Return the [x, y] coordinate for the center point of the cell that contains the specified text.  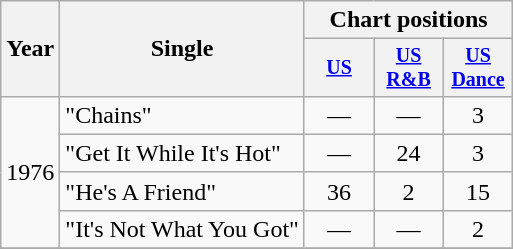
"Chains" [182, 115]
15 [478, 191]
US [338, 68]
36 [338, 191]
Single [182, 49]
USDance [478, 68]
"Get It While It's Hot" [182, 153]
Chart positions [408, 20]
Year [30, 49]
24 [408, 153]
"It's Not What You Got" [182, 229]
1976 [30, 172]
"He's A Friend" [182, 191]
USR&B [408, 68]
